Return the (X, Y) coordinate for the center point of the cell that contains the specified text.  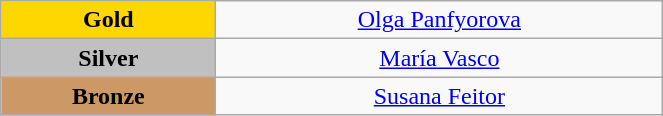
Bronze (108, 96)
Susana Feitor (440, 96)
Olga Panfyorova (440, 20)
Silver (108, 58)
Gold (108, 20)
María Vasco (440, 58)
